Output the (x, y) coordinate of the center of the cell containing the given text.  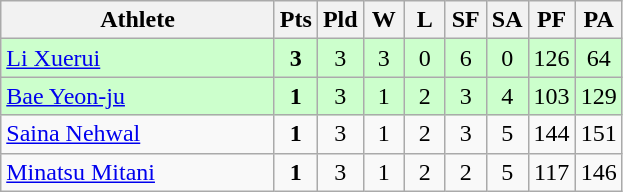
4 (507, 96)
6 (466, 58)
SA (507, 20)
Bae Yeon-ju (138, 96)
117 (552, 172)
Minatsu Mitani (138, 172)
103 (552, 96)
Li Xuerui (138, 58)
Pts (296, 20)
126 (552, 58)
129 (598, 96)
Saina Nehwal (138, 134)
151 (598, 134)
PF (552, 20)
Pld (340, 20)
144 (552, 134)
SF (466, 20)
64 (598, 58)
W (384, 20)
L (424, 20)
146 (598, 172)
PA (598, 20)
Athlete (138, 20)
